Provide the [x, y] coordinate of the cell's center where the given text is located.  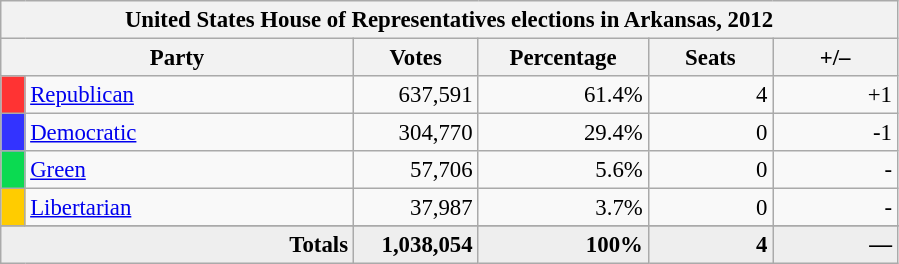
Party [178, 58]
Republican [189, 95]
37,987 [416, 208]
+/– [836, 58]
Votes [416, 58]
Totals [178, 245]
Democratic [189, 133]
United States House of Representatives elections in Arkansas, 2012 [450, 20]
+1 [836, 95]
637,591 [416, 95]
Percentage [563, 58]
Libertarian [189, 208]
5.6% [563, 170]
61.4% [563, 95]
57,706 [416, 170]
304,770 [416, 133]
Green [189, 170]
3.7% [563, 208]
100% [563, 245]
1,038,054 [416, 245]
— [836, 245]
Seats [710, 58]
29.4% [563, 133]
-1 [836, 133]
